Return [x, y] of the center of cell containing provided text 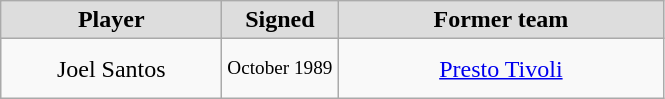
Player [112, 20]
October 1989 [280, 69]
Presto Tivoli [501, 69]
Joel Santos [112, 69]
Former team [501, 20]
Signed [280, 20]
